Pinpoint the cell where the given text exists, returning its (X, Y) midpoint coordinate. 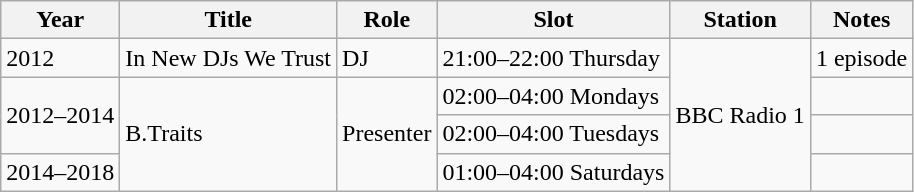
Notes (861, 20)
Role (387, 20)
2012 (60, 58)
21:00–22:00 Thursday (554, 58)
Year (60, 20)
2012–2014 (60, 115)
02:00–04:00 Tuesdays (554, 134)
1 episode (861, 58)
B.Traits (228, 134)
In New DJs We Trust (228, 58)
DJ (387, 58)
02:00–04:00 Mondays (554, 96)
Slot (554, 20)
Station (740, 20)
01:00–04:00 Saturdays (554, 172)
BBC Radio 1 (740, 115)
2014–2018 (60, 172)
Title (228, 20)
Presenter (387, 134)
